Return the [X, Y] coordinate for the center point of the cell that contains the specified text.  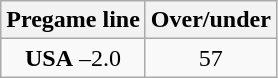
Pregame line [74, 20]
57 [210, 58]
Over/under [210, 20]
USA –2.0 [74, 58]
